Provide the [X, Y] coordinate of the cell's center where the given text is located.  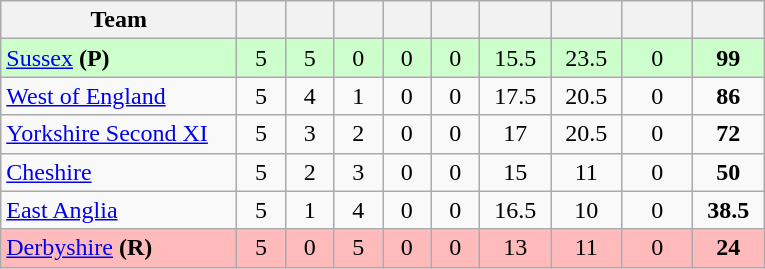
Derbyshire (R) [119, 248]
Sussex (P) [119, 58]
East Anglia [119, 210]
Cheshire [119, 172]
24 [728, 248]
99 [728, 58]
50 [728, 172]
15.5 [516, 58]
10 [586, 210]
13 [516, 248]
15 [516, 172]
Team [119, 20]
86 [728, 96]
38.5 [728, 210]
17 [516, 134]
17.5 [516, 96]
23.5 [586, 58]
16.5 [516, 210]
Yorkshire Second XI [119, 134]
72 [728, 134]
West of England [119, 96]
